Output the [X, Y] coordinate of the center of the cell containing the given text.  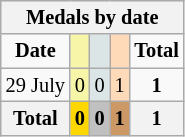
29 July [36, 85]
Date [36, 51]
Medals by date [92, 17]
